Extract the (X, Y) coordinate from the center of the cell holding the provided text.  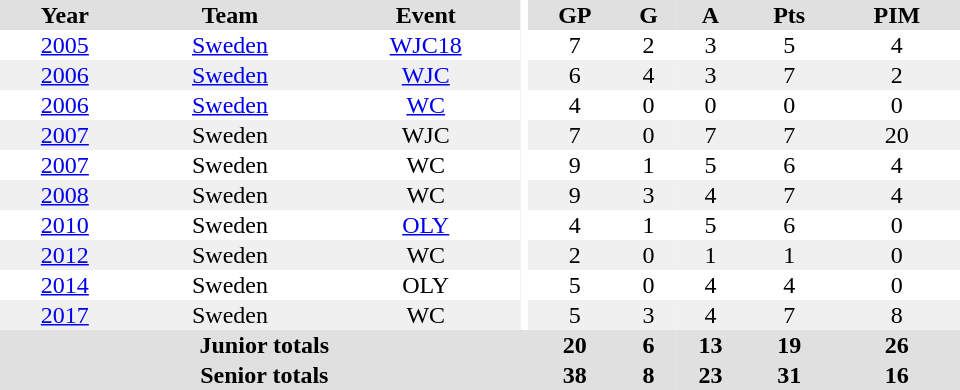
16 (897, 375)
G (648, 15)
2008 (65, 195)
2010 (65, 225)
38 (575, 375)
19 (790, 345)
Team (230, 15)
2017 (65, 315)
A (710, 15)
31 (790, 375)
26 (897, 345)
Senior totals (264, 375)
13 (710, 345)
Pts (790, 15)
23 (710, 375)
Year (65, 15)
2012 (65, 255)
GP (575, 15)
Junior totals (264, 345)
2005 (65, 45)
WJC18 (426, 45)
Event (426, 15)
2014 (65, 285)
PIM (897, 15)
